Output the [x, y] coordinate of the center of the cell containing the given text.  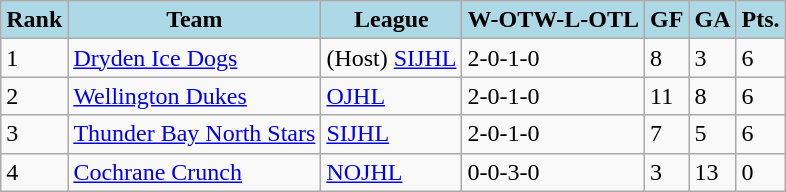
13 [712, 172]
0-0-3-0 [554, 172]
SIJHL [392, 134]
1 [34, 58]
(Host) SIJHL [392, 58]
Thunder Bay North Stars [194, 134]
Cochrane Crunch [194, 172]
W-OTW-L-OTL [554, 20]
League [392, 20]
Pts. [760, 20]
OJHL [392, 96]
Team [194, 20]
NOJHL [392, 172]
4 [34, 172]
Rank [34, 20]
GA [712, 20]
GF [667, 20]
5 [712, 134]
7 [667, 134]
Wellington Dukes [194, 96]
Dryden Ice Dogs [194, 58]
0 [760, 172]
2 [34, 96]
11 [667, 96]
